Pinpoint the cell where the given text exists, returning its (x, y) midpoint coordinate. 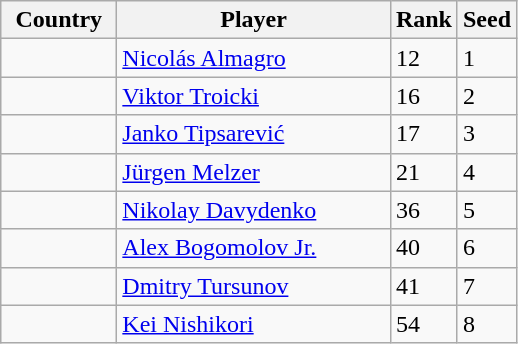
41 (424, 286)
5 (486, 210)
36 (424, 210)
Kei Nishikori (254, 324)
21 (424, 172)
3 (486, 134)
54 (424, 324)
2 (486, 96)
Rank (424, 20)
Nicolás Almagro (254, 58)
8 (486, 324)
Alex Bogomolov Jr. (254, 248)
1 (486, 58)
Dmitry Tursunov (254, 286)
4 (486, 172)
12 (424, 58)
Player (254, 20)
Janko Tipsarević (254, 134)
17 (424, 134)
7 (486, 286)
Jürgen Melzer (254, 172)
Nikolay Davydenko (254, 210)
Country (59, 20)
16 (424, 96)
Seed (486, 20)
40 (424, 248)
Viktor Troicki (254, 96)
6 (486, 248)
